Output the (x, y) coordinate of the center of the cell containing the given text.  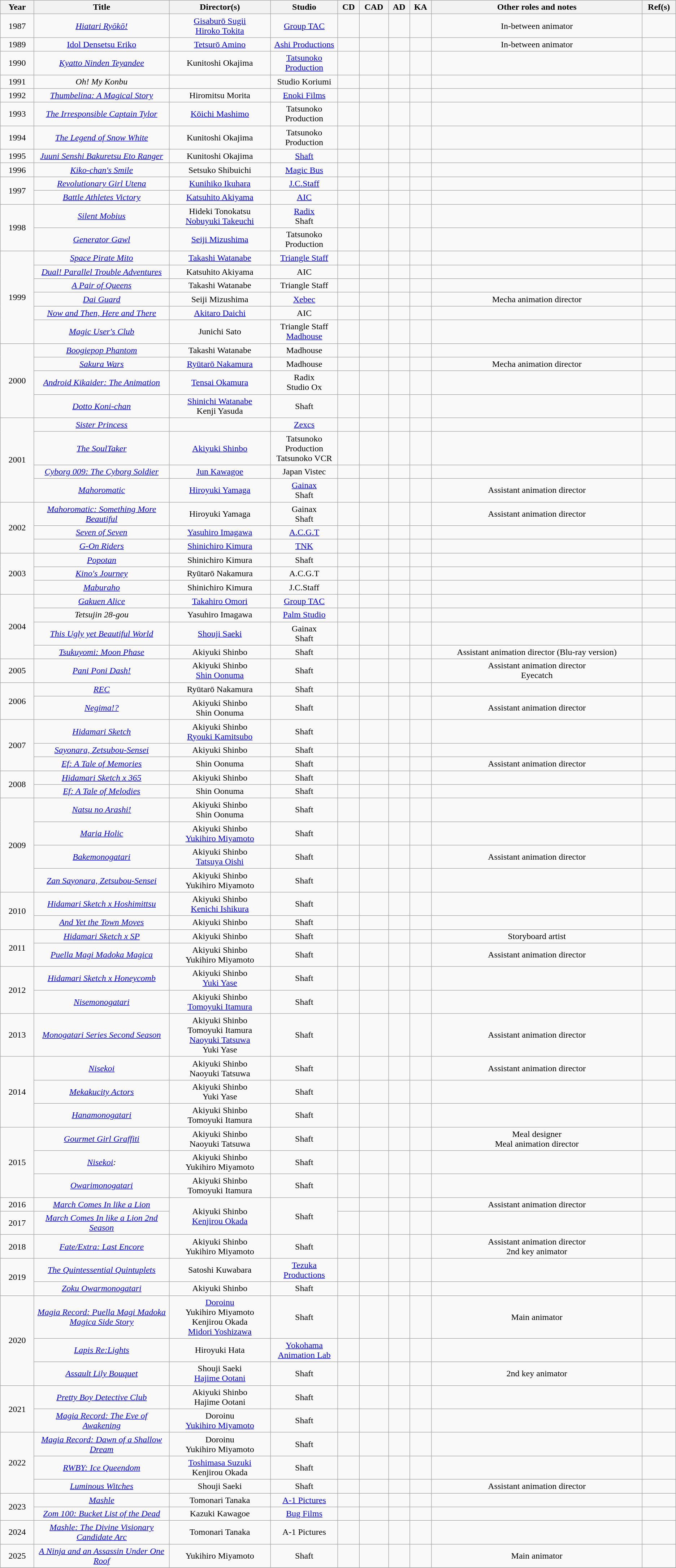
Sakura Wars (101, 364)
DoroinuYukihiro MiyamotoKenjirou OkadaMidori Yoshizawa (220, 1317)
Yokohama Animation Lab (304, 1350)
Android Kikaider: The Animation (101, 383)
Mashle (101, 1500)
2003 (17, 574)
Pretty Boy Detective Club (101, 1397)
Idol Densetsu Eriko (101, 44)
Owarimonogatari (101, 1186)
1990 (17, 63)
Satoshi Kuwabara (220, 1270)
A Pair of Queens (101, 286)
Mekakucity Actors (101, 1092)
2007 (17, 745)
2001 (17, 460)
Sister Princess (101, 425)
AD (399, 7)
Storyboard artist (537, 936)
TNK (304, 546)
This Ugly yet Beautiful World (101, 633)
Nisemonogatari (101, 1002)
Magia Record: The Eve of Awakening (101, 1420)
Hiatari Ryōkō! (101, 26)
Gourmet Girl Graffiti (101, 1139)
Ef: A Tale of Melodies (101, 791)
RWBY: Ice Queendom (101, 1467)
Revolutionary Girl Utena (101, 183)
The Irresponsible Captain Tylor (101, 114)
Jun Kawagoe (220, 472)
Thumbelina: A Magical Story (101, 95)
Seven of Seven (101, 533)
2015 (17, 1163)
Juuni Senshi Bakuretsu Eto Ranger (101, 156)
2004 (17, 627)
Tensai Okamura (220, 383)
Setsuko Shibuichi (220, 170)
2022 (17, 1463)
REC (101, 689)
Maburaho (101, 587)
Japan Vistec (304, 472)
Ashi Productions (304, 44)
Akiyuki ShinboTomoyuki ItamuraNaoyuki TatsuwaYuki Yase (220, 1035)
Oh! My Konbu (101, 82)
Boogiepop Phantom (101, 350)
Assault Lily Bouquet (101, 1373)
2008 (17, 784)
2023 (17, 1507)
Tsukuyomi: Moon Phase (101, 652)
2010 (17, 911)
Akiyuki ShinboTatsuya Oishi (220, 857)
Enoki Films (304, 95)
Mashle: The Divine Visionary Candidate Arc (101, 1532)
Pani Poni Dash! (101, 671)
Akitaro Daichi (220, 313)
Nisekoi: (101, 1163)
1993 (17, 114)
Triangle StaffMadhouse (304, 331)
1989 (17, 44)
Hanamonogatari (101, 1115)
Nisekoi (101, 1068)
Sayonara, Zetsubou-Sensei (101, 750)
Shinichi WatanabeKenji Yasuda (220, 406)
Kino's Journey (101, 574)
Ref(s) (659, 7)
Hiroyuki Hata (220, 1350)
Year (17, 7)
Assistant animation director (Blu-ray version) (537, 652)
2009 (17, 845)
Hidamari Sketch (101, 731)
Title (101, 7)
March Comes In like a Lion (101, 1204)
2013 (17, 1035)
And Yet the Town Moves (101, 922)
Hidamari Sketch x 365 (101, 777)
March Comes In like a Lion 2nd Season (101, 1223)
G-On Riders (101, 546)
Kazuki Kawagoe (220, 1514)
A Ninja and an Assassin Under One Roof (101, 1556)
Hiromitsu Morita (220, 95)
Mahoromatic (101, 490)
Maria Holic (101, 833)
Natsu no Arashi! (101, 810)
The SoulTaker (101, 448)
Silent Mobius (101, 216)
2006 (17, 701)
Hidamari Sketch x SP (101, 936)
Shouji SaekiHajime Ootani (220, 1373)
Zom 100: Bucket List of the Dead (101, 1514)
Gakuen Alice (101, 601)
Generator Gawl (101, 240)
2014 (17, 1092)
Space Pirate Mito (101, 258)
1992 (17, 95)
1987 (17, 26)
2002 (17, 527)
Dai Guard (101, 299)
2nd key animator (537, 1373)
Hidamari Sketch x Honeycomb (101, 978)
Battle Athletes Victory (101, 197)
Xebec (304, 299)
Kyatto Ninden Teyandee (101, 63)
1995 (17, 156)
1999 (17, 297)
Takahiro Omori (220, 601)
Tetsujin 28-gou (101, 615)
1997 (17, 190)
The Quintessential Quintuplets (101, 1270)
1998 (17, 228)
Yukihiro Miyamoto (220, 1556)
Gisaburō SugiiHiroko Tokita (220, 26)
Mahoromatic: Something More Beautiful (101, 513)
2012 (17, 990)
2017 (17, 1223)
Magic User's Club (101, 331)
Bakemonogatari (101, 857)
Akiyuki ShinboKenjirou Okada (220, 1216)
Ef: A Tale of Memories (101, 764)
Magic Bus (304, 170)
Tezuka Productions (304, 1270)
Studio Koriumi (304, 82)
Magia Record: Puella Magi Madoka Magica Side Story (101, 1317)
RadixStudio Ox (304, 383)
Lapis Re:Lights (101, 1350)
CD (349, 7)
Other roles and notes (537, 7)
Zexcs (304, 425)
Hidamari Sketch x Hoshimittsu (101, 904)
Director(s) (220, 7)
Akiyuki ShinboRyouki Kamitsubo (220, 731)
Kunihiko Ikuhara (220, 183)
2020 (17, 1340)
2016 (17, 1204)
Fate/Extra: Last Encore (101, 1246)
The Legend of Snow White (101, 137)
Tatsunoko ProductionTatsunoko VCR (304, 448)
Now and Then, Here and There (101, 313)
Bug Films (304, 1514)
Akiyuki ShinboKenichi Ishikura (220, 904)
Assistant animation director2nd key animator (537, 1246)
Cyborg 009: The Cyborg Soldier (101, 472)
Studio (304, 7)
KA (421, 7)
1996 (17, 170)
Dotto Koni-chan (101, 406)
Negima!? (101, 708)
CAD (374, 7)
Dual! Parallel Trouble Adventures (101, 272)
2011 (17, 948)
Akiyuki ShinboHajime Ootani (220, 1397)
Assistant animation directorEyecatch (537, 671)
2021 (17, 1409)
Hideki TonokatsuNobuyuki Takeuchi (220, 216)
RadixShaft (304, 216)
Toshimasa SuzukiKenjirou Okada (220, 1467)
2025 (17, 1556)
2005 (17, 671)
2019 (17, 1277)
Kiko-chan's Smile (101, 170)
Meal designerMeal animation director (537, 1139)
Palm Studio (304, 615)
Magia Record: Dawn of a Shallow Dream (101, 1444)
Monogatari Series Second Season (101, 1035)
Zan Sayonara, Zetsubou-Sensei (101, 880)
Zoku Owarmonogatari (101, 1289)
2024 (17, 1532)
Junichi Sato (220, 331)
Tetsurō Amino (220, 44)
1994 (17, 137)
1991 (17, 82)
2018 (17, 1246)
2000 (17, 381)
Popotan (101, 560)
Luminous Witches (101, 1486)
Puella Magi Madoka Magica (101, 955)
Kōichi Mashimo (220, 114)
